Determine the (x, y) coordinate at the center of the cell enclosing the given text.  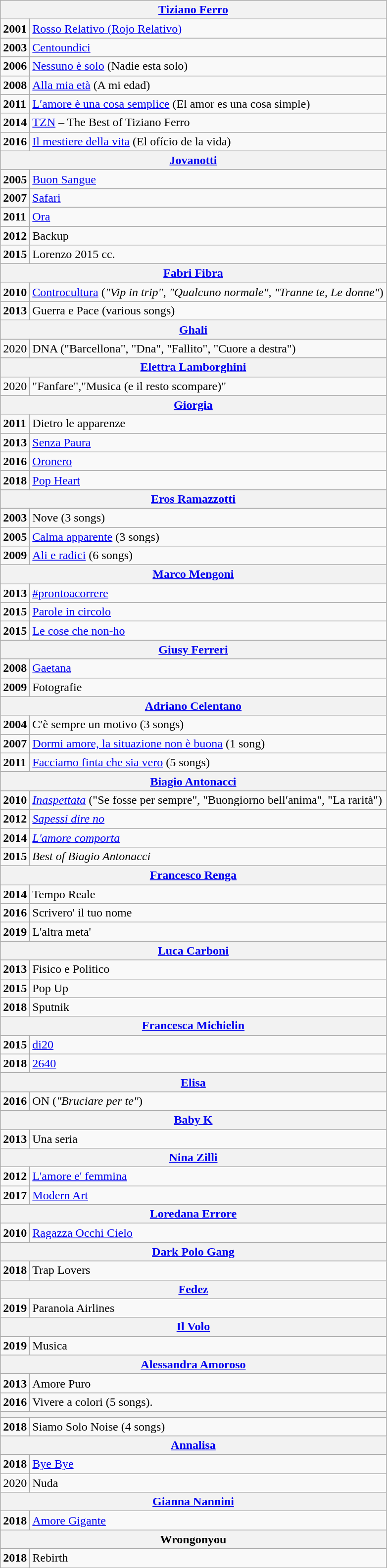
Fedez (193, 1289)
Scrivero' il tuo nome (208, 913)
Marco Mengoni (193, 574)
Il mestiere della vita (El ofício de la vida) (208, 141)
Buon Sangue (208, 179)
Rebirth (208, 1558)
Senza Paura (208, 442)
DNA ("Barcellona", "Dna", "Fallito", "Cuore a destra") (208, 348)
Controcultura ("Vip in trip", "Qualcuno normale", "Tranne te, Le donne") (208, 292)
Rosso Relativo (Rojo Relativo) (208, 29)
Best of Biagio Antonacci (208, 857)
Gaetana (208, 668)
Francesco Renga (193, 875)
Il Volo (193, 1327)
Adriano Celentano (193, 706)
2640 (208, 1063)
Dormi amore, la situazione non è buona (1 song) (208, 743)
L'altra meta' (208, 932)
TZN – The Best of Tiziano Ferro (208, 123)
Tiziano Ferro (193, 10)
Francesca Michielin (193, 1026)
Calma apparente (3 songs) (208, 536)
Sapessi dire no (208, 819)
L′amore è una cosa semplice (El amor es una cosa simple) (208, 104)
Fisico e Politico (208, 969)
Loredana Errore (193, 1214)
Ali e radici (6 songs) (208, 556)
Eros Ramazzotti (193, 499)
di20 (208, 1045)
Le cose che non-ho (208, 631)
Annalisa (193, 1445)
Inaspettata ("Se fosse per sempre", "Buongiorno bell′anima", "La rarità") (208, 800)
2001 (15, 29)
Lorenzo 2015 cc. (208, 255)
Elettra Lamborghini (193, 367)
Modern Art (208, 1195)
Vivere a colori (5 songs). (208, 1402)
Nove (3 songs) (208, 518)
C′è sempre un motivo (3 songs) (208, 725)
Ragazza Occhi Cielo (208, 1233)
Parole in circolo (208, 612)
Guerra e Pace (various songs) (208, 311)
Una seria (208, 1138)
Centoundici (208, 47)
Musica (208, 1346)
Gianna Nannini (193, 1502)
Ora (208, 217)
Wrongonyou (193, 1539)
Paranoia Airlines (208, 1308)
Pop Up (208, 988)
Alla mia età (A mi edad) (208, 85)
Nuda (208, 1483)
"Fanfare","Musica (e il resto scompare)" (208, 386)
Giusy Ferreri (193, 650)
#prontoacorrere (208, 593)
Baby K (193, 1120)
Siamo Solo Noise (4 songs) (208, 1426)
Jovanotti (193, 160)
Fabri Fibra (193, 273)
Trap Lovers (208, 1270)
2004 (15, 725)
Facciamo finta che sia vero (5 songs) (208, 762)
Ghali (193, 330)
Elisa (193, 1082)
Amore Gigante (208, 1521)
Fotografie (208, 687)
Amore Puro (208, 1383)
L'amore e' femmina (208, 1176)
Luca Carboni (193, 951)
Giorgia (193, 405)
Safari (208, 198)
2017 (15, 1195)
Tempo Reale (208, 894)
Dietro le apparenze (208, 424)
Oronero (208, 461)
L'amore comporta (208, 838)
ON ("Bruciare per te") (208, 1101)
Alessandra Amoroso (193, 1364)
Pop Heart (208, 480)
Biagio Antonacci (193, 781)
Nessuno è solo (Nadie esta solo) (208, 66)
Sputnik (208, 1007)
Bye Bye (208, 1464)
Dark Polo Gang (193, 1252)
Backup (208, 236)
2006 (15, 66)
Nina Zilli (193, 1158)
